Identify which cell holds the provided text, then report its [x, y] central coordinate. 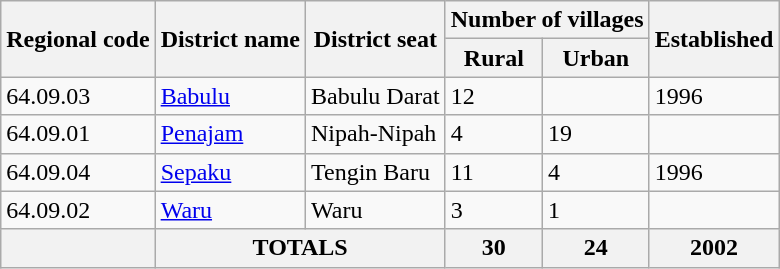
TOTALS [300, 248]
Tengin Baru [375, 172]
Babulu [230, 96]
Number of villages [547, 20]
30 [494, 248]
64.09.04 [78, 172]
64.09.02 [78, 210]
1 [596, 210]
Babulu Darat [375, 96]
Nipah-Nipah [375, 134]
District name [230, 39]
Established [714, 39]
64.09.03 [78, 96]
Regional code [78, 39]
12 [494, 96]
24 [596, 248]
District seat [375, 39]
3 [494, 210]
2002 [714, 248]
Rural [494, 58]
Sepaku [230, 172]
64.09.01 [78, 134]
11 [494, 172]
Penajam [230, 134]
19 [596, 134]
Urban [596, 58]
